Extract the [X, Y] coordinate from the center of the cell holding the provided text.  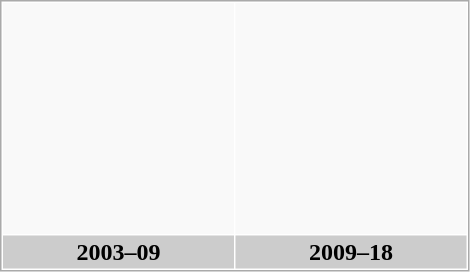
2003–09 [118, 252]
2009–18 [352, 252]
